For the text-containing cell, return its midpoint in [x, y] coordinate format. 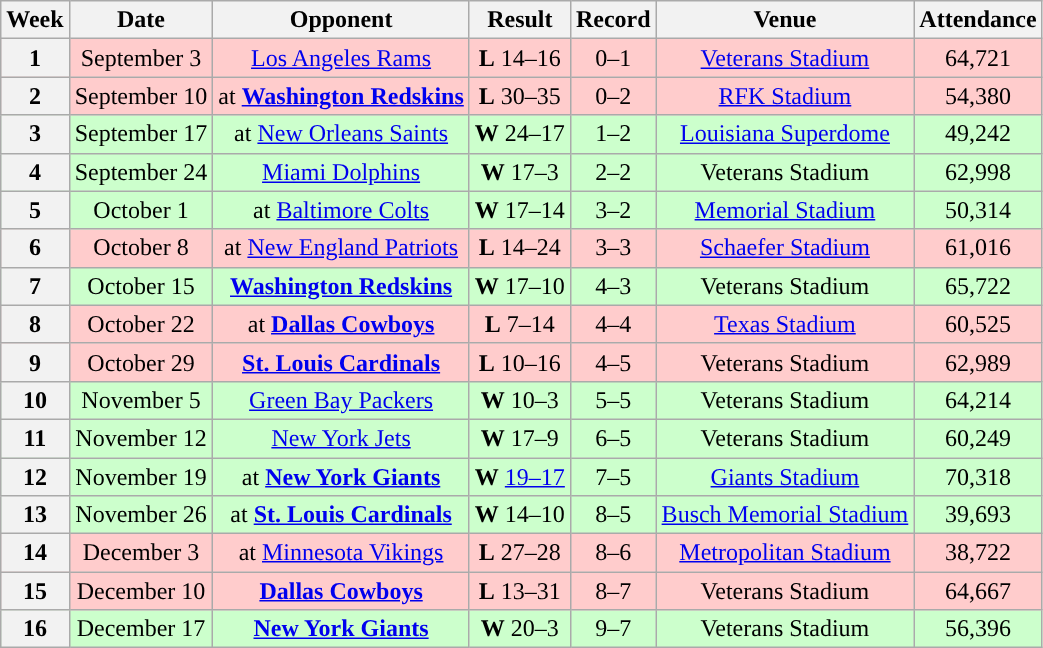
10 [35, 400]
9–7 [613, 629]
60,525 [978, 324]
New York Jets [341, 438]
39,693 [978, 515]
Los Angeles Rams [341, 58]
9 [35, 362]
Venue [785, 20]
8–6 [613, 553]
L 30–35 [520, 96]
0–2 [613, 96]
December 3 [141, 553]
at St. Louis Cardinals [341, 515]
September 17 [141, 134]
November 5 [141, 400]
61,016 [978, 248]
Result [520, 20]
October 29 [141, 362]
W 17–10 [520, 286]
64,667 [978, 591]
W 10–3 [520, 400]
60,249 [978, 438]
15 [35, 591]
7 [35, 286]
8–7 [613, 591]
Green Bay Packers [341, 400]
3–3 [613, 248]
December 10 [141, 591]
Texas Stadium [785, 324]
50,314 [978, 210]
8–5 [613, 515]
4–3 [613, 286]
November 19 [141, 477]
1–2 [613, 134]
L 13–31 [520, 591]
4–5 [613, 362]
Busch Memorial Stadium [785, 515]
November 12 [141, 438]
L 7–14 [520, 324]
0–1 [613, 58]
Washington Redskins [341, 286]
Miami Dolphins [341, 172]
Louisiana Superdome [785, 134]
Schaefer Stadium [785, 248]
W 17–14 [520, 210]
2 [35, 96]
L 14–24 [520, 248]
L 14–16 [520, 58]
at New Orleans Saints [341, 134]
Giants Stadium [785, 477]
38,722 [978, 553]
September 3 [141, 58]
L 10–16 [520, 362]
3–2 [613, 210]
64,214 [978, 400]
September 10 [141, 96]
5 [35, 210]
56,396 [978, 629]
62,989 [978, 362]
4 [35, 172]
September 24 [141, 172]
54,380 [978, 96]
16 [35, 629]
Date [141, 20]
13 [35, 515]
14 [35, 553]
October 8 [141, 248]
St. Louis Cardinals [341, 362]
62,998 [978, 172]
W 24–17 [520, 134]
W 17–9 [520, 438]
Opponent [341, 20]
W 14–10 [520, 515]
RFK Stadium [785, 96]
at Washington Redskins [341, 96]
4–4 [613, 324]
12 [35, 477]
Dallas Cowboys [341, 591]
at Baltimore Colts [341, 210]
5–5 [613, 400]
49,242 [978, 134]
December 17 [141, 629]
October 22 [141, 324]
Metropolitan Stadium [785, 553]
at New England Patriots [341, 248]
3 [35, 134]
6–5 [613, 438]
W 19–17 [520, 477]
Record [613, 20]
1 [35, 58]
64,721 [978, 58]
at Dallas Cowboys [341, 324]
November 26 [141, 515]
at New York Giants [341, 477]
2–2 [613, 172]
6 [35, 248]
11 [35, 438]
New York Giants [341, 629]
65,722 [978, 286]
October 1 [141, 210]
L 27–28 [520, 553]
Week [35, 20]
W 17–3 [520, 172]
at Minnesota Vikings [341, 553]
70,318 [978, 477]
W 20–3 [520, 629]
7–5 [613, 477]
Attendance [978, 20]
October 15 [141, 286]
Memorial Stadium [785, 210]
8 [35, 324]
